Provide the (x, y) coordinate of the cell's center where the given text is located.  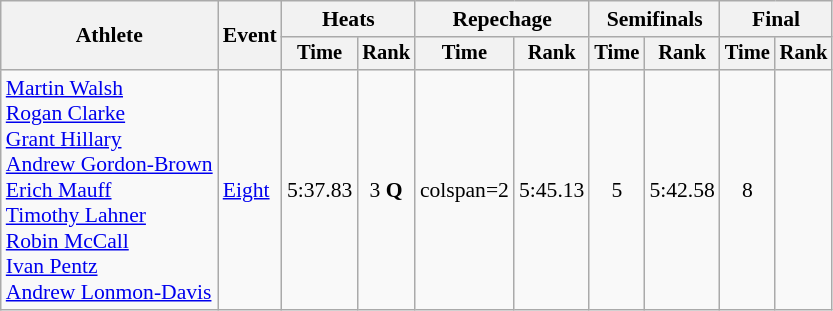
5:42.58 (682, 190)
Event (250, 36)
Martin WalshRogan ClarkeGrant HillaryAndrew Gordon-BrownErich MauffTimothy LahnerRobin McCallIvan PentzAndrew Lonmon-Davis (110, 190)
colspan=2 (464, 190)
8 (748, 190)
Final (776, 19)
3 Q (386, 190)
5:37.83 (320, 190)
Heats (348, 19)
Semifinals (654, 19)
5:45.13 (552, 190)
Eight (250, 190)
Athlete (110, 36)
5 (616, 190)
Repechage (502, 19)
